Output the [x, y] coordinate of the center of the cell containing the given text.  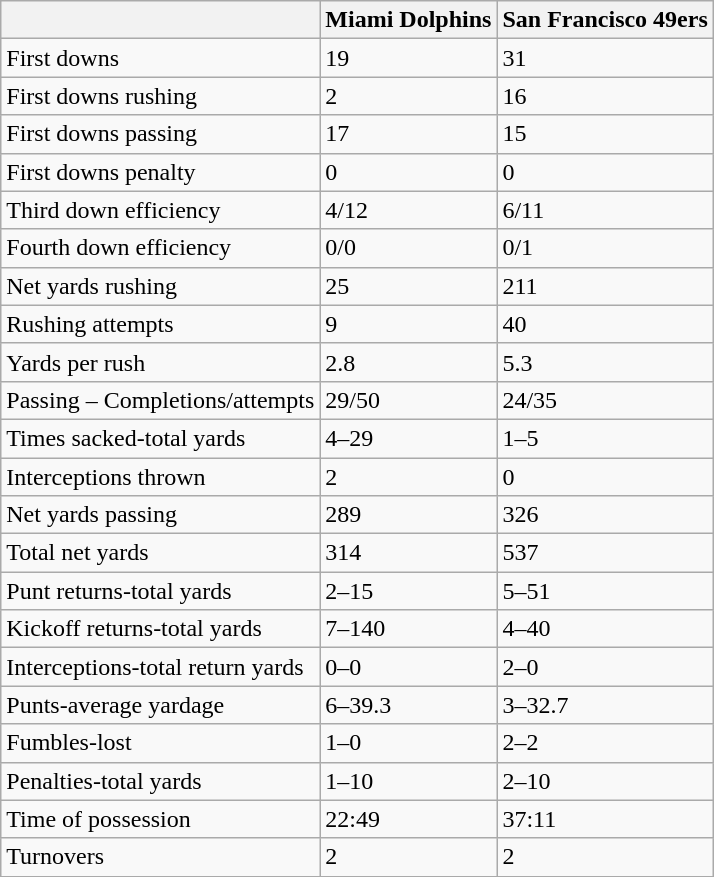
Passing – Completions/attempts [160, 400]
5.3 [605, 362]
Rushing attempts [160, 324]
Time of possession [160, 819]
Punts-average yardage [160, 705]
6/11 [605, 210]
2–10 [605, 781]
Yards per rush [160, 362]
16 [605, 96]
First downs passing [160, 134]
3–32.7 [605, 705]
First downs rushing [160, 96]
24/35 [605, 400]
15 [605, 134]
Fourth down efficiency [160, 248]
Turnovers [160, 857]
First downs [160, 58]
6–39.3 [408, 705]
537 [605, 553]
4–40 [605, 629]
Kickoff returns-total yards [160, 629]
4–29 [408, 438]
314 [408, 553]
2–2 [605, 743]
40 [605, 324]
2.8 [408, 362]
289 [408, 515]
Fumbles-lost [160, 743]
1–5 [605, 438]
211 [605, 286]
0–0 [408, 667]
2–0 [605, 667]
Interceptions-total return yards [160, 667]
First downs penalty [160, 172]
19 [408, 58]
Total net yards [160, 553]
1–10 [408, 781]
9 [408, 324]
31 [605, 58]
Interceptions thrown [160, 477]
Penalties-total yards [160, 781]
Times sacked-total yards [160, 438]
37:11 [605, 819]
29/50 [408, 400]
4/12 [408, 210]
22:49 [408, 819]
Net yards rushing [160, 286]
7–140 [408, 629]
San Francisco 49ers [605, 20]
25 [408, 286]
Third down efficiency [160, 210]
Net yards passing [160, 515]
17 [408, 134]
2–15 [408, 591]
326 [605, 515]
0/0 [408, 248]
0/1 [605, 248]
5–51 [605, 591]
1–0 [408, 743]
Punt returns-total yards [160, 591]
Miami Dolphins [408, 20]
